Capture the cell that displays the provided text and extract its [X, Y] central coordinate. 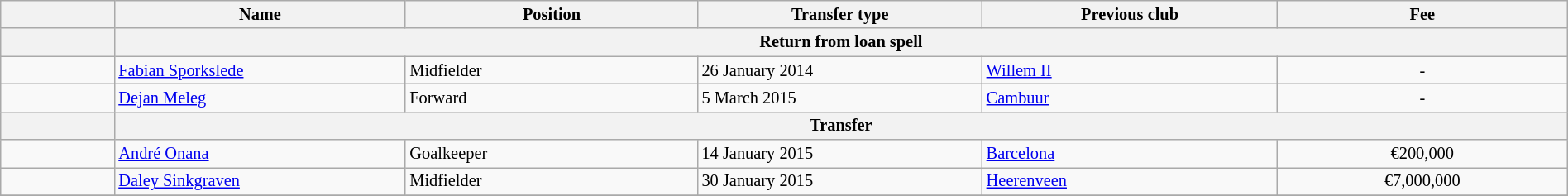
Position [551, 14]
André Onana [260, 154]
Previous club [1130, 14]
Willem II [1130, 70]
Barcelona [1130, 154]
Fee [1422, 14]
€7,000,000 [1422, 181]
Transfer type [840, 14]
Daley Sinkgraven [260, 181]
Transfer [840, 126]
Goalkeeper [551, 154]
Dejan Meleg [260, 98]
Heerenveen [1130, 181]
26 January 2014 [840, 70]
€200,000 [1422, 154]
14 January 2015 [840, 154]
5 March 2015 [840, 98]
Name [260, 14]
30 January 2015 [840, 181]
Fabian Sporkslede [260, 70]
Forward [551, 98]
Return from loan spell [840, 42]
Cambuur [1130, 98]
